Find where the given text appears and provide that cell's center as (X, Y) coordinate. 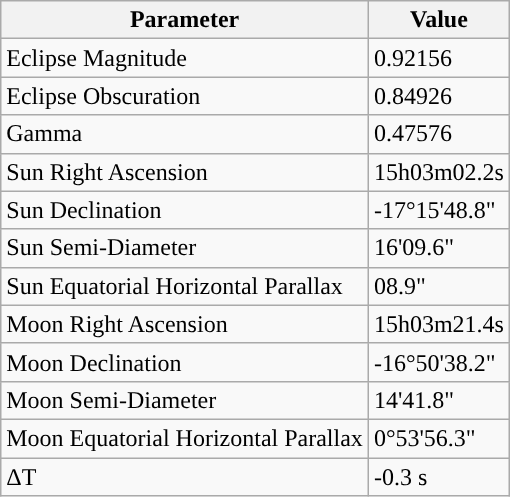
Sun Semi-Diameter (185, 248)
Moon Right Ascension (185, 324)
Moon Equatorial Horizontal Parallax (185, 438)
15h03m02.2s (438, 172)
0.47576 (438, 134)
14'41.8" (438, 400)
Value (438, 20)
0.92156 (438, 58)
0°53'56.3" (438, 438)
-0.3 s (438, 477)
Parameter (185, 20)
Eclipse Obscuration (185, 96)
Eclipse Magnitude (185, 58)
ΔT (185, 477)
-16°50'38.2" (438, 362)
16'09.6" (438, 248)
Sun Equatorial Horizontal Parallax (185, 286)
Sun Declination (185, 210)
08.9" (438, 286)
Sun Right Ascension (185, 172)
0.84926 (438, 96)
Gamma (185, 134)
15h03m21.4s (438, 324)
Moon Declination (185, 362)
-17°15'48.8" (438, 210)
Moon Semi-Diameter (185, 400)
